Detect which cell encompasses the target text, then output its (X, Y) center coordinate. 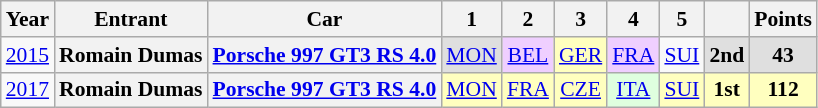
Year (28, 19)
2017 (28, 90)
43 (783, 55)
1st (726, 90)
2 (528, 19)
CZE (580, 90)
4 (633, 19)
Points (783, 19)
3 (580, 19)
Car (325, 19)
BEL (528, 55)
2015 (28, 55)
1 (472, 19)
112 (783, 90)
2nd (726, 55)
5 (682, 19)
ITA (633, 90)
GER (580, 55)
Entrant (130, 19)
